From the cell containing the given text, extract its center point as [X, Y] coordinate. 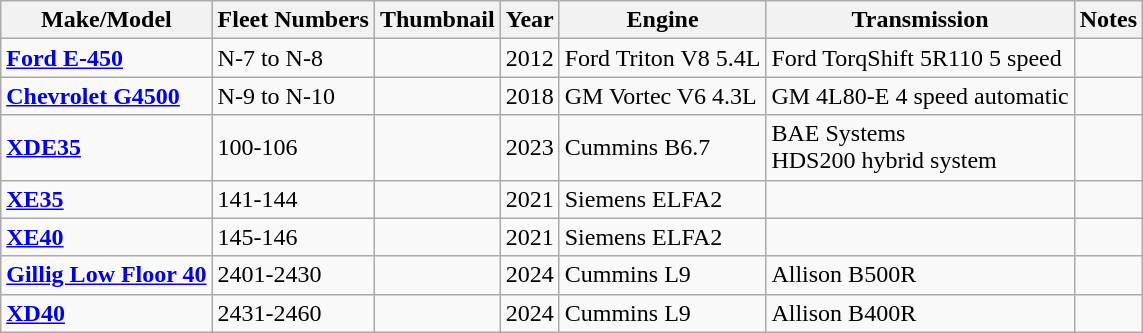
Transmission [920, 20]
Fleet Numbers [293, 20]
Thumbnail [437, 20]
Ford TorqShift 5R110 5 speed [920, 58]
2018 [530, 96]
GM Vortec V6 4.3L [662, 96]
XD40 [106, 313]
XE40 [106, 237]
Chevrolet G4500 [106, 96]
Engine [662, 20]
2023 [530, 148]
XE35 [106, 199]
Ford Triton V8 5.4L [662, 58]
145-146 [293, 237]
141-144 [293, 199]
2431-2460 [293, 313]
Allison B500R [920, 275]
Ford E-450 [106, 58]
GM 4L80-E 4 speed automatic [920, 96]
XDE35 [106, 148]
100-106 [293, 148]
2401-2430 [293, 275]
N-9 to N-10 [293, 96]
Gillig Low Floor 40 [106, 275]
2012 [530, 58]
Allison B400R [920, 313]
N-7 to N-8 [293, 58]
Year [530, 20]
Notes [1108, 20]
Make/Model [106, 20]
BAE SystemsHDS200 hybrid system [920, 148]
Cummins B6.7 [662, 148]
